Determine the [X, Y] coordinate at the center of the cell enclosing the given text.  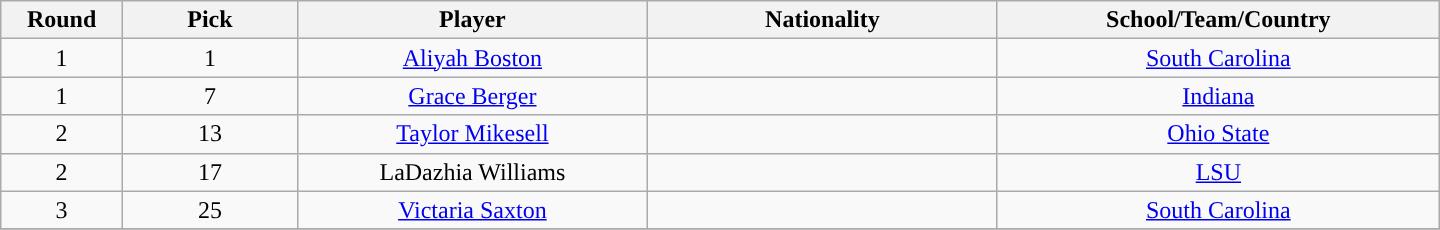
25 [210, 210]
School/Team/Country [1218, 20]
Victaria Saxton [472, 210]
Grace Berger [472, 96]
Ohio State [1218, 134]
Indiana [1218, 96]
Nationality [822, 20]
LaDazhia Williams [472, 172]
LSU [1218, 172]
Pick [210, 20]
Aliyah Boston [472, 58]
17 [210, 172]
7 [210, 96]
Player [472, 20]
Taylor Mikesell [472, 134]
3 [62, 210]
Round [62, 20]
13 [210, 134]
